Capture the cell that displays the provided text and extract its (X, Y) central coordinate. 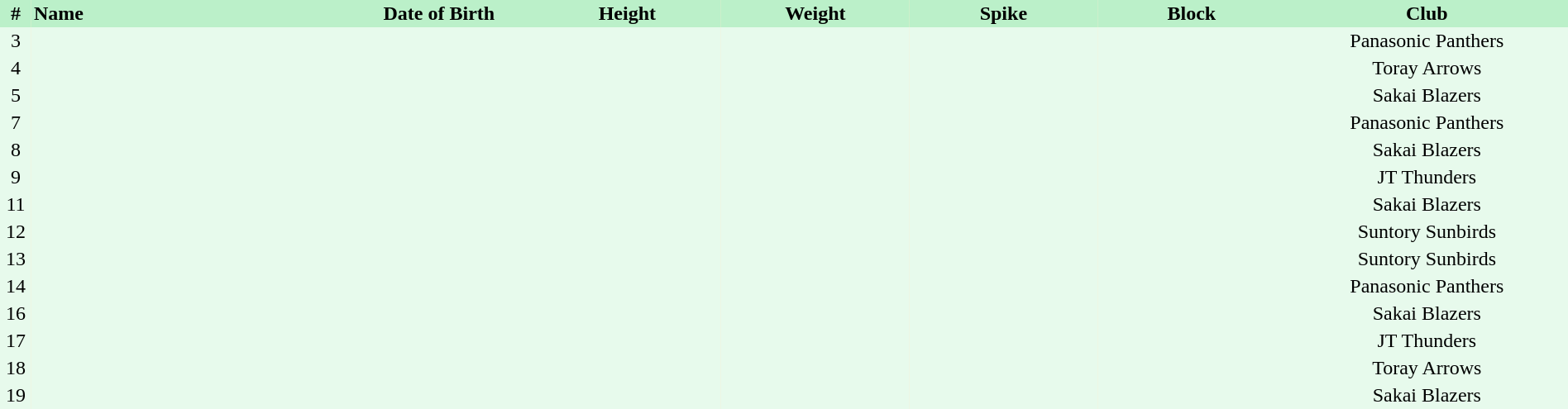
Name (189, 13)
3 (16, 41)
13 (16, 259)
17 (16, 340)
16 (16, 314)
9 (16, 177)
12 (16, 231)
7 (16, 122)
8 (16, 150)
Club (1427, 13)
Date of Birth (439, 13)
19 (16, 395)
4 (16, 68)
Spike (1004, 13)
Block (1192, 13)
14 (16, 286)
# (16, 13)
Height (628, 13)
18 (16, 369)
5 (16, 96)
11 (16, 205)
Weight (815, 13)
